Pinpoint the cell where the given text exists, returning its [x, y] midpoint coordinate. 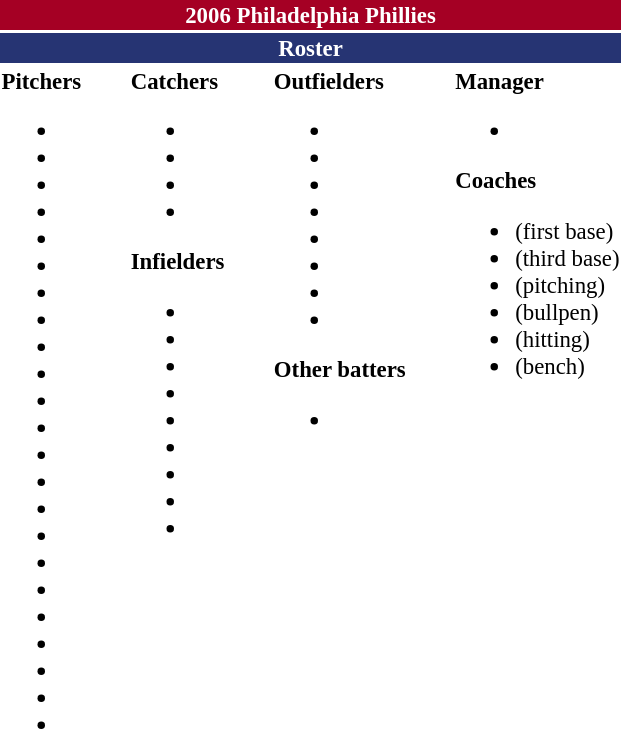
2006 Philadelphia Phillies [310, 15]
Roster [310, 48]
